Return the (X, Y) coordinate for the center point of the cell that contains the specified text.  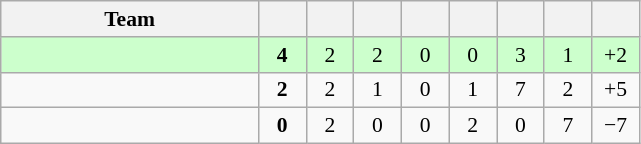
+5 (616, 90)
4 (282, 55)
Team (130, 19)
3 (520, 55)
+2 (616, 55)
−7 (616, 126)
